Return the [X, Y] coordinate for the center point of the cell that contains the specified text.  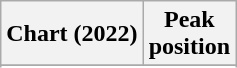
Peakposition [189, 34]
Chart (2022) [72, 34]
